Identify which cell holds the provided text, then report its (X, Y) central coordinate. 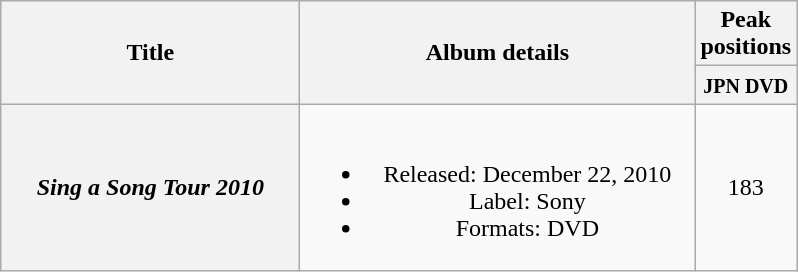
Album details (498, 52)
Title (150, 52)
Peak positions (746, 34)
JPN DVD (746, 85)
Released: December 22, 2010Label: SonyFormats: DVD (498, 188)
Sing a Song Tour 2010 (150, 188)
183 (746, 188)
